Return [X, Y] of the center of cell containing provided text 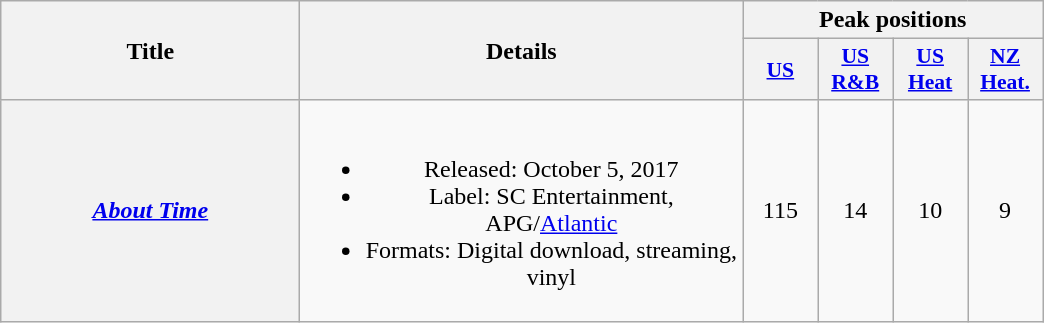
Title [150, 50]
About Time [150, 210]
10 [930, 210]
14 [856, 210]
9 [1006, 210]
Peak positions [893, 20]
USHeat [930, 70]
115 [780, 210]
US [780, 70]
NZHeat. [1006, 70]
Released: October 5, 2017Label: SC Entertainment, APG/AtlanticFormats: Digital download, streaming, vinyl [522, 210]
USR&B [856, 70]
Details [522, 50]
